Pinpoint the cell where the given text exists, returning its [X, Y] midpoint coordinate. 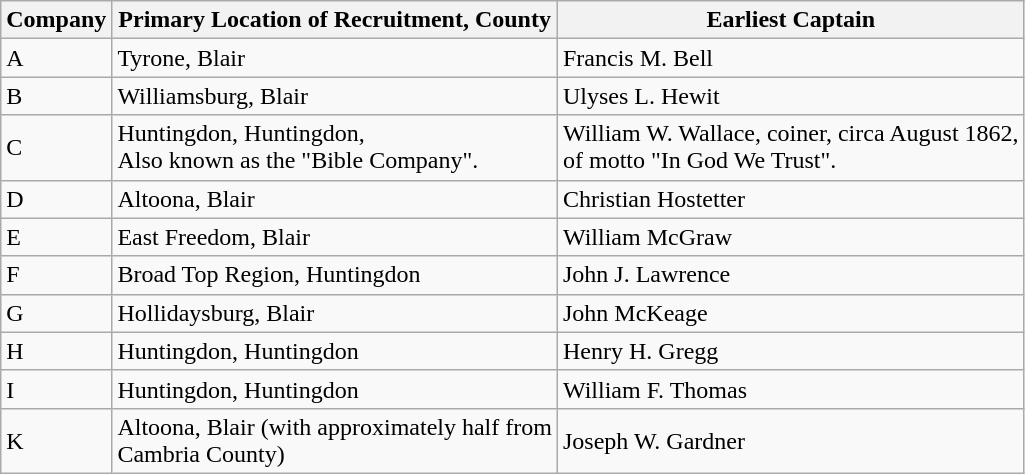
Ulyses L. Hewit [790, 96]
E [56, 237]
D [56, 199]
Huntingdon, Huntingdon,Also known as the "Bible Company". [335, 148]
Earliest Captain [790, 20]
Altoona, Blair [335, 199]
John McKeage [790, 313]
Altoona, Blair (with approximately half fromCambria County) [335, 440]
F [56, 275]
John J. Lawrence [790, 275]
Joseph W. Gardner [790, 440]
Broad Top Region, Huntingdon [335, 275]
I [56, 389]
Hollidaysburg, Blair [335, 313]
Francis M. Bell [790, 58]
Williamsburg, Blair [335, 96]
William F. Thomas [790, 389]
A [56, 58]
Company [56, 20]
G [56, 313]
William W. Wallace, coiner, circa August 1862,of motto "In God We Trust". [790, 148]
B [56, 96]
Primary Location of Recruitment, County [335, 20]
East Freedom, Blair [335, 237]
H [56, 351]
C [56, 148]
K [56, 440]
Tyrone, Blair [335, 58]
Christian Hostetter [790, 199]
William McGraw [790, 237]
Henry H. Gregg [790, 351]
